Locate the cell with the specified text and output its [X, Y] center coordinate. 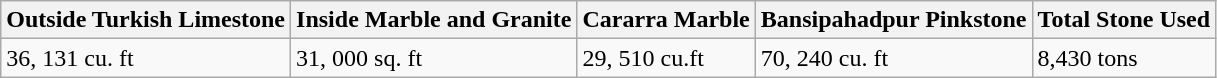
8,430 tons [1124, 58]
31, 000 sq. ft [434, 58]
Cararra Marble [666, 20]
29, 510 cu.ft [666, 58]
Total Stone Used [1124, 20]
Bansipahadpur Pinkstone [894, 20]
Inside Marble and Granite [434, 20]
36, 131 cu. ft [146, 58]
70, 240 cu. ft [894, 58]
Outside Turkish Limestone [146, 20]
